For the text-containing cell, return its midpoint in [X, Y] coordinate format. 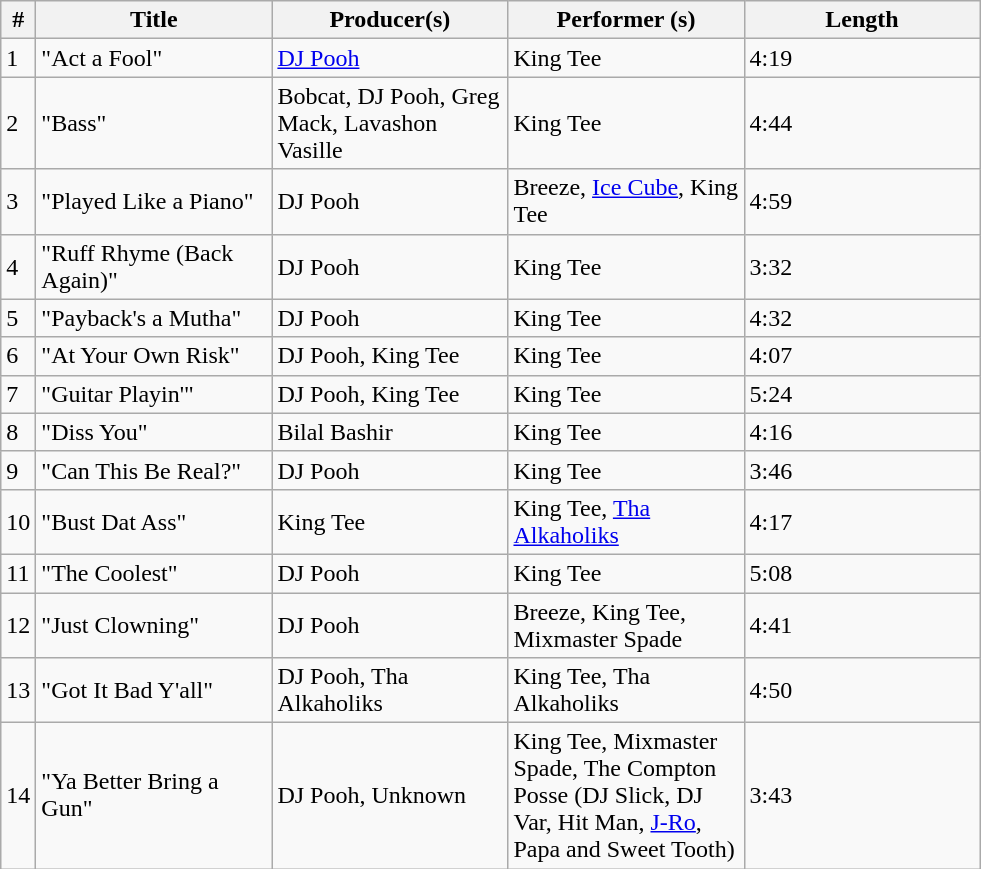
"Bass" [154, 123]
DJ Pooh, Tha Alkaholiks [390, 690]
14 [18, 796]
5:24 [862, 394]
4:19 [862, 58]
Producer(s) [390, 20]
"Played Like a Piano" [154, 202]
4:44 [862, 123]
3:32 [862, 266]
Performer (s) [626, 20]
King Tee, Mixmaster Spade, The Compton Posse (DJ Slick, DJ Var, Hit Man, J-Ro, Papa and Sweet Tooth) [626, 796]
10 [18, 522]
6 [18, 356]
Breeze, Ice Cube, King Tee [626, 202]
DJ Pooh, Unknown [390, 796]
5 [18, 318]
# [18, 20]
11 [18, 573]
3:46 [862, 470]
13 [18, 690]
Bilal Bashir [390, 432]
"At Your Own Risk" [154, 356]
9 [18, 470]
2 [18, 123]
1 [18, 58]
"Ya Better Bring a Gun" [154, 796]
4:17 [862, 522]
"Guitar Playin'" [154, 394]
4:32 [862, 318]
4:07 [862, 356]
"Diss You" [154, 432]
3 [18, 202]
"The Coolest" [154, 573]
3:43 [862, 796]
8 [18, 432]
Bobcat, DJ Pooh, Greg Mack, Lavashon Vasille [390, 123]
Breeze, King Tee, Mixmaster Spade [626, 624]
5:08 [862, 573]
"Got It Bad Y'all" [154, 690]
"Act a Fool" [154, 58]
Length [862, 20]
"Just Clowning" [154, 624]
12 [18, 624]
"Can This Be Real?" [154, 470]
"Payback's a Mutha" [154, 318]
4:41 [862, 624]
7 [18, 394]
4:16 [862, 432]
"Bust Dat Ass" [154, 522]
4 [18, 266]
Title [154, 20]
"Ruff Rhyme (Back Again)" [154, 266]
4:50 [862, 690]
4:59 [862, 202]
